Find where the given text appears and provide that cell's center as [x, y] coordinate. 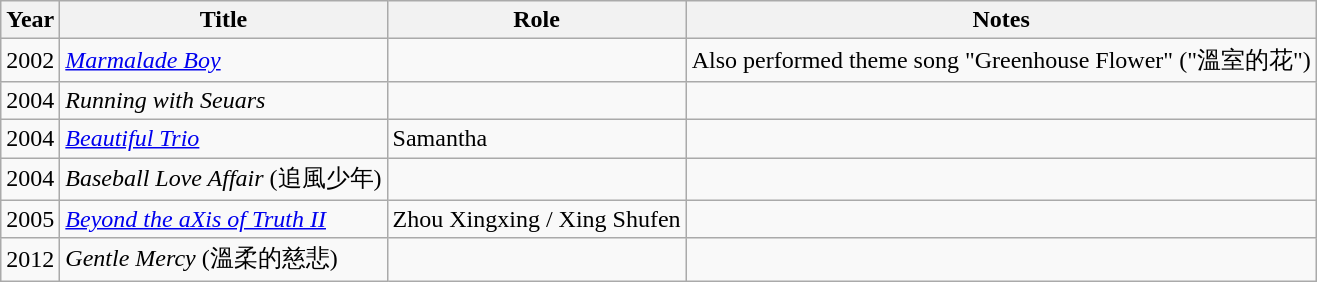
Beyond the aXis of Truth II [224, 219]
Zhou Xingxing / Xing Shufen [536, 219]
Beautiful Trio [224, 138]
2002 [30, 60]
Marmalade Boy [224, 60]
2005 [30, 219]
Also performed theme song "Greenhouse Flower" ("溫室的花") [1001, 60]
Baseball Love Affair (追風少年) [224, 180]
Samantha [536, 138]
Running with Seuars [224, 100]
Role [536, 20]
Notes [1001, 20]
2012 [30, 260]
Title [224, 20]
Year [30, 20]
Gentle Mercy (溫柔的慈悲) [224, 260]
